Capture the cell that displays the provided text and extract its (X, Y) central coordinate. 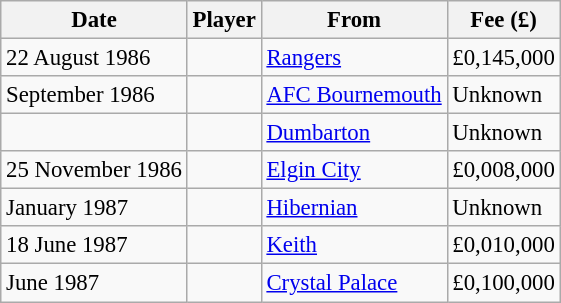
Keith (354, 245)
Dumbarton (354, 133)
Elgin City (354, 170)
September 1986 (94, 95)
Fee (£) (504, 20)
25 November 1986 (94, 170)
AFC Bournemouth (354, 95)
Hibernian (354, 208)
£0,100,000 (504, 283)
Player (224, 20)
£0,010,000 (504, 245)
Date (94, 20)
Crystal Palace (354, 283)
22 August 1986 (94, 58)
January 1987 (94, 208)
£0,008,000 (504, 170)
June 1987 (94, 283)
£0,145,000 (504, 58)
From (354, 20)
18 June 1987 (94, 245)
Rangers (354, 58)
